Pinpoint the cell where the given text exists, returning its [x, y] midpoint coordinate. 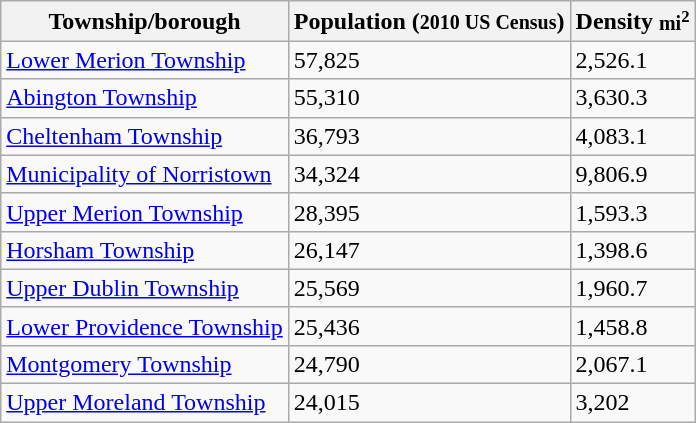
1,398.6 [632, 250]
2,067.1 [632, 364]
1,960.7 [632, 288]
Population (2010 US Census) [429, 21]
1,593.3 [632, 212]
Lower Merion Township [145, 60]
Horsham Township [145, 250]
9,806.9 [632, 174]
Upper Moreland Township [145, 403]
25,569 [429, 288]
Cheltenham Township [145, 136]
28,395 [429, 212]
3,630.3 [632, 98]
Density mi2 [632, 21]
Abington Township [145, 98]
Municipality of Norristown [145, 174]
Lower Providence Township [145, 326]
55,310 [429, 98]
26,147 [429, 250]
34,324 [429, 174]
36,793 [429, 136]
57,825 [429, 60]
2,526.1 [632, 60]
25,436 [429, 326]
Upper Dublin Township [145, 288]
24,015 [429, 403]
Upper Merion Township [145, 212]
1,458.8 [632, 326]
Township/borough [145, 21]
4,083.1 [632, 136]
3,202 [632, 403]
Montgomery Township [145, 364]
24,790 [429, 364]
